Return the [X, Y] coordinate for the center point of the cell that contains the specified text.  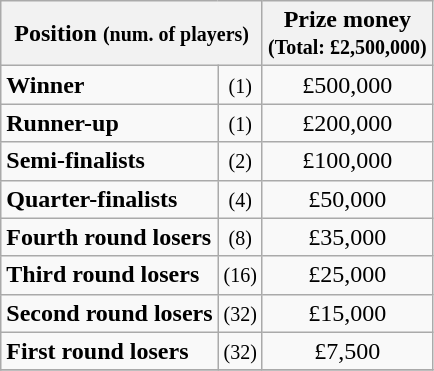
Runner-up [110, 123]
(4) [240, 199]
£50,000 [347, 199]
Semi-finalists [110, 161]
Second round losers [110, 313]
£15,000 [347, 313]
First round losers [110, 351]
Prize money(Total: £2,500,000) [347, 34]
£7,500 [347, 351]
(16) [240, 275]
£35,000 [347, 237]
(2) [240, 161]
£100,000 [347, 161]
£200,000 [347, 123]
Third round losers [110, 275]
Position (num. of players) [132, 34]
£500,000 [347, 85]
Fourth round losers [110, 237]
Winner [110, 85]
Quarter-finalists [110, 199]
(8) [240, 237]
£25,000 [347, 275]
